Capture the cell that displays the provided text and extract its (X, Y) central coordinate. 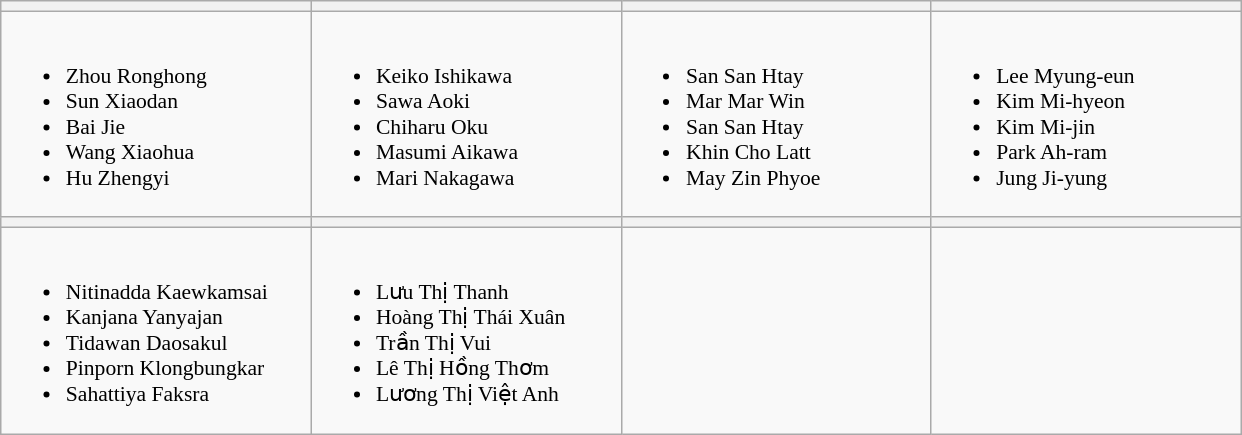
Zhou RonghongSun XiaodanBai JieWang XiaohuaHu Zhengyi (156, 114)
Lưu Thị ThanhHoàng Thị Thái XuânTrần Thị VuiLê Thị Hồng ThơmLương Thị Việt Anh (466, 331)
Lee Myung-eunKim Mi-hyeonKim Mi-jinPark Ah-ramJung Ji-yung (1086, 114)
San San HtayMar Mar WinSan San HtayKhin Cho LattMay Zin Phyoe (776, 114)
Nitinadda KaewkamsaiKanjana YanyajanTidawan DaosakulPinporn KlongbungkarSahattiya Faksra (156, 331)
Keiko IshikawaSawa AokiChiharu OkuMasumi AikawaMari Nakagawa (466, 114)
